Extract the [X, Y] coordinate from the center of the cell holding the provided text.  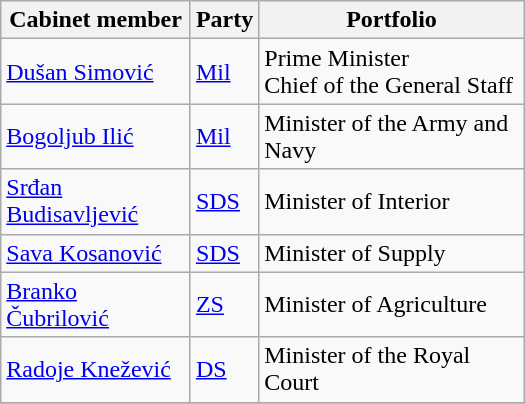
DS [224, 370]
Cabinet member [96, 20]
Prime MinisterChief of the General Staff [392, 72]
Sava Kosanović [96, 253]
Minister of Agriculture [392, 304]
ZS [224, 304]
Srđan Budisavljević [96, 202]
Minister of the Army and Navy [392, 136]
Minister of the Royal Court [392, 370]
Dušan Simović [96, 72]
Bogoljub Ilić [96, 136]
Radoje Knežević [96, 370]
Branko Čubrilović [96, 304]
Minister of Interior [392, 202]
Minister of Supply [392, 253]
Party [224, 20]
Portfolio [392, 20]
